Search for the cell housing the specified text and yield its (x, y) center coordinate. 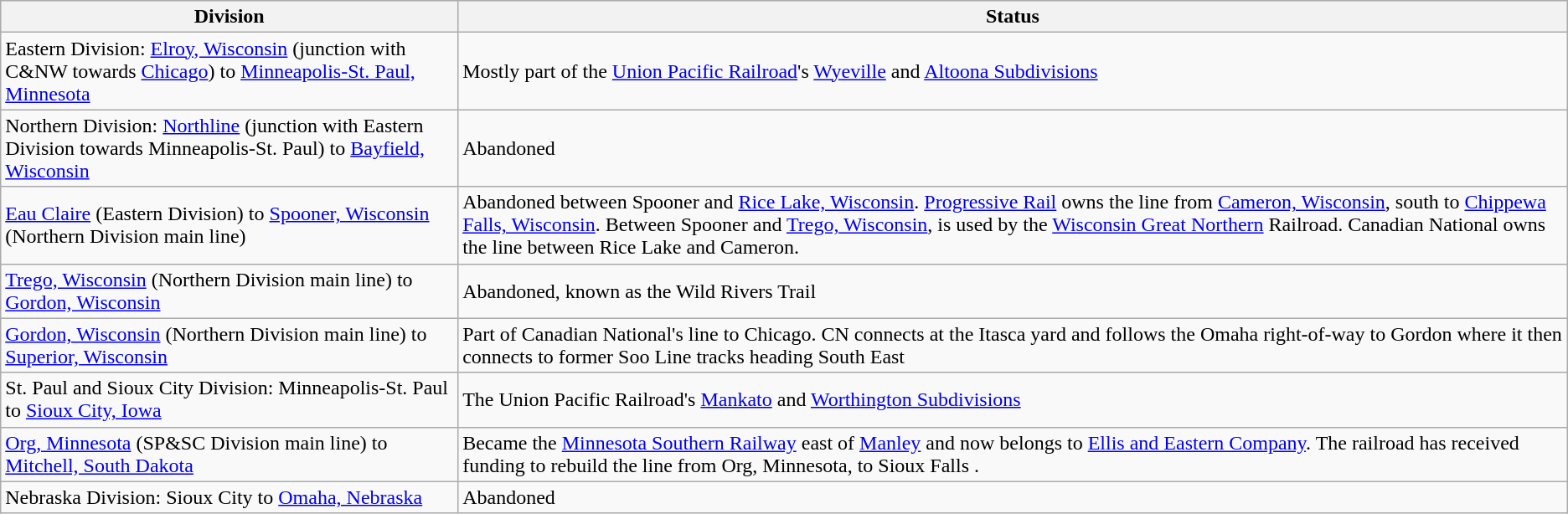
Status (1014, 17)
Abandoned, known as the Wild Rivers Trail (1014, 291)
The Union Pacific Railroad's Mankato and Worthington Subdivisions (1014, 400)
Nebraska Division: Sioux City to Omaha, Nebraska (230, 497)
St. Paul and Sioux City Division: Minneapolis-St. Paul to Sioux City, Iowa (230, 400)
Gordon, Wisconsin (Northern Division main line) to Superior, Wisconsin (230, 345)
Mostly part of the Union Pacific Railroad's Wyeville and Altoona Subdivisions (1014, 71)
Northern Division: Northline (junction with Eastern Division towards Minneapolis-St. Paul) to Bayfield, Wisconsin (230, 148)
Org, Minnesota (SP&SC Division main line) to Mitchell, South Dakota (230, 454)
Trego, Wisconsin (Northern Division main line) to Gordon, Wisconsin (230, 291)
Eastern Division: Elroy, Wisconsin (junction with C&NW towards Chicago) to Minneapolis-St. Paul, Minnesota (230, 71)
Eau Claire (Eastern Division) to Spooner, Wisconsin (Northern Division main line) (230, 225)
Division (230, 17)
